Return the (X, Y) coordinate for the center point of the cell that contains the specified text.  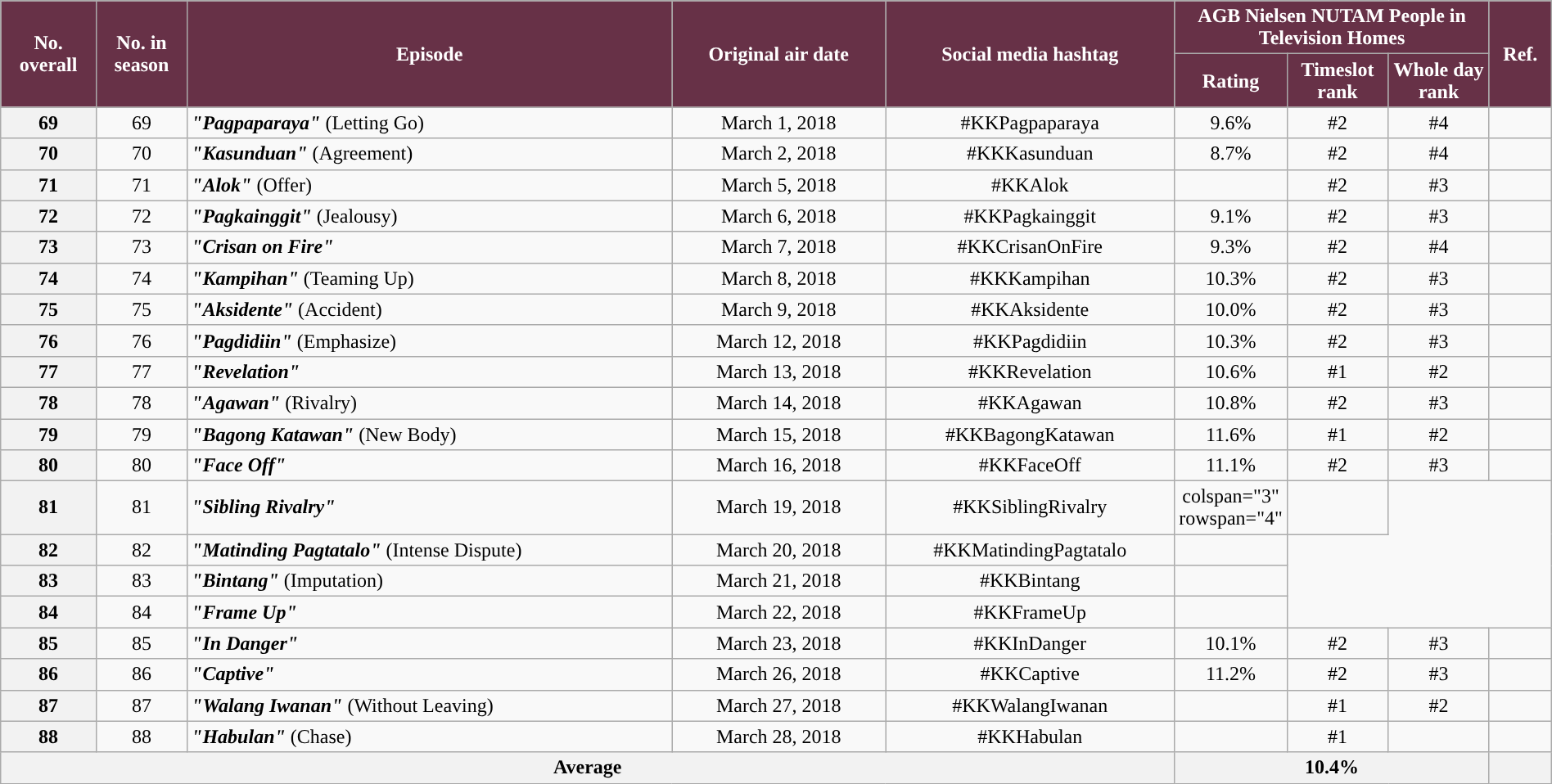
10.1% (1231, 643)
8.7% (1231, 154)
March 1, 2018 (779, 123)
March 14, 2018 (779, 403)
March 2, 2018 (779, 154)
11.2% (1231, 674)
March 23, 2018 (779, 643)
"Kampihan" (Teaming Up) (430, 278)
"Agawan" (Rivalry) (430, 403)
No. inseason (141, 54)
March 28, 2018 (779, 737)
"Matinding Pagtatalo" (Intense Dispute) (430, 550)
"Habulan" (Chase) (430, 737)
#KKPagdidiin (1030, 340)
#KKCrisanOnFire (1030, 247)
March 9, 2018 (779, 309)
"In Danger" (430, 643)
"Pagkainggit" (Jealousy) (430, 216)
"Alok" (Offer) (430, 185)
AGB Nielsen NUTAM People in Television Homes (1333, 28)
#KKInDanger (1030, 643)
Episode (430, 54)
Social media hashtag (1030, 54)
March 15, 2018 (779, 435)
March 19, 2018 (779, 507)
March 20, 2018 (779, 550)
10.0% (1231, 309)
Average (588, 768)
#KKHabulan (1030, 737)
"Crisan on Fire" (430, 247)
#KKFaceOff (1030, 466)
March 8, 2018 (779, 278)
March 26, 2018 (779, 674)
Rating (1231, 80)
March 22, 2018 (779, 612)
"Pagpaparaya" (Letting Go) (430, 123)
#KKMatindingPagtatalo (1030, 550)
March 21, 2018 (779, 581)
March 5, 2018 (779, 185)
March 7, 2018 (779, 247)
11.6% (1231, 435)
#KKPagkainggit (1030, 216)
No.overall (49, 54)
#KKAlok (1030, 185)
#KKCaptive (1030, 674)
#KKPagpaparaya (1030, 123)
"Walang Iwanan" (Without Leaving) (430, 705)
colspan="3" rowspan="4" (1231, 507)
"Aksidente" (Accident) (430, 309)
10.8% (1231, 403)
9.1% (1231, 216)
"Face Off" (430, 466)
"Kasunduan" (Agreement) (430, 154)
"Sibling Rivalry" (430, 507)
March 16, 2018 (779, 466)
#KKAgawan (1030, 403)
#KKAksidente (1030, 309)
Ref. (1520, 54)
#KKBagongKatawan (1030, 435)
11.1% (1231, 466)
March 27, 2018 (779, 705)
"Revelation" (430, 372)
#KKRevelation (1030, 372)
"Pagdidiin" (Emphasize) (430, 340)
#KKSiblingRivalry (1030, 507)
9.6% (1231, 123)
#KKWalangIwanan (1030, 705)
#KKKasunduan (1030, 154)
#KKKampihan (1030, 278)
"Bagong Katawan" (New Body) (430, 435)
10.6% (1231, 372)
March 13, 2018 (779, 372)
"Bintang" (Imputation) (430, 581)
March 6, 2018 (779, 216)
#KKFrameUp (1030, 612)
#KKBintang (1030, 581)
Whole dayrank (1439, 80)
Timeslotrank (1338, 80)
"Frame Up" (430, 612)
"Captive" (430, 674)
March 12, 2018 (779, 340)
10.4% (1333, 768)
Original air date (779, 54)
9.3% (1231, 247)
